Locate the cell with the specified text and output its [X, Y] center coordinate. 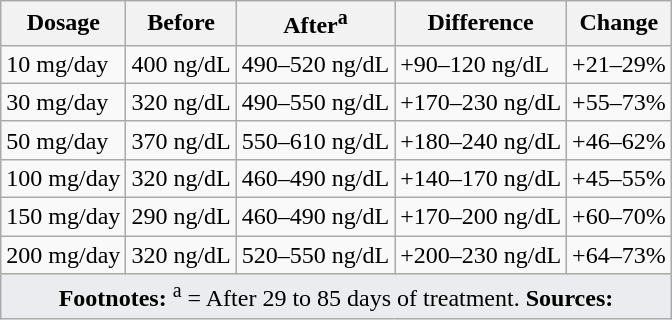
+55–73% [620, 102]
370 ng/dL [181, 140]
520–550 ng/dL [315, 255]
+90–120 ng/dL [481, 64]
Dosage [64, 24]
Change [620, 24]
+64–73% [620, 255]
+140–170 ng/dL [481, 178]
30 mg/day [64, 102]
Footnotes: a = After 29 to 85 days of treatment. Sources: [336, 296]
+46–62% [620, 140]
290 ng/dL [181, 217]
+180–240 ng/dL [481, 140]
550–610 ng/dL [315, 140]
+200–230 ng/dL [481, 255]
+170–230 ng/dL [481, 102]
490–520 ng/dL [315, 64]
Before [181, 24]
50 mg/day [64, 140]
+60–70% [620, 217]
400 ng/dL [181, 64]
Difference [481, 24]
100 mg/day [64, 178]
490–550 ng/dL [315, 102]
+45–55% [620, 178]
Aftera [315, 24]
200 mg/day [64, 255]
10 mg/day [64, 64]
150 mg/day [64, 217]
+170–200 ng/dL [481, 217]
+21–29% [620, 64]
